Identify which cell holds the provided text, then report its (x, y) central coordinate. 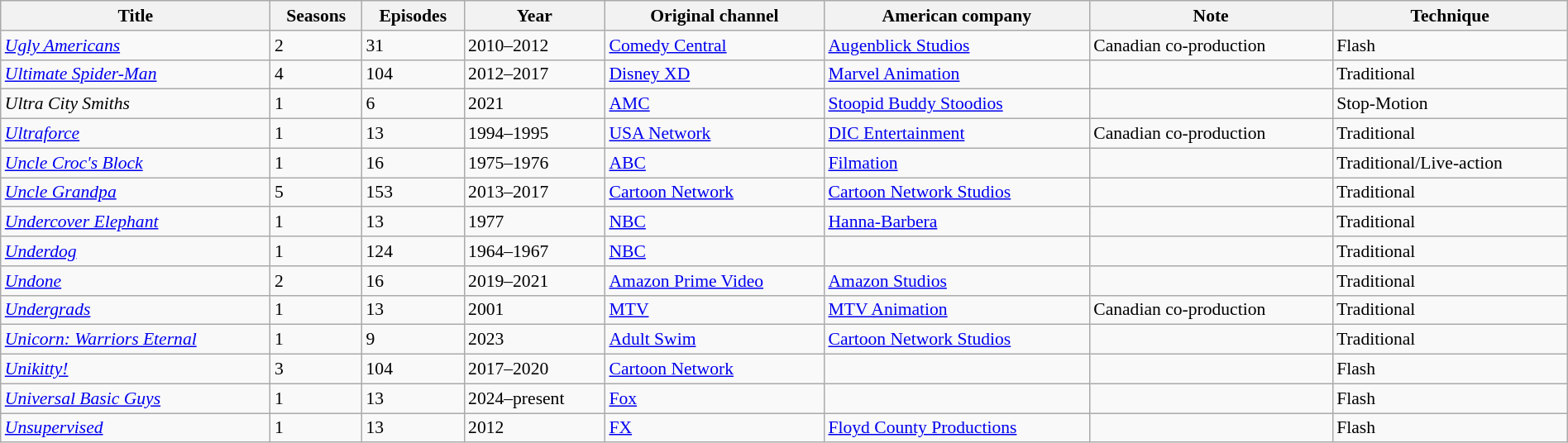
Original channel (715, 16)
2010–2012 (534, 45)
2021 (534, 104)
5 (316, 193)
DIC Entertainment (956, 134)
Augenblick Studios (956, 45)
Fox (715, 398)
2017–2020 (534, 369)
Universal Basic Guys (136, 398)
FX (715, 428)
Stoopid Buddy Stoodios (956, 104)
Unicorn: Warriors Eternal (136, 340)
2024–present (534, 398)
Adult Swim (715, 340)
Ultraforce (136, 134)
9 (413, 340)
Uncle Croc's Block (136, 163)
Traditional/Live-action (1450, 163)
2012 (534, 428)
3 (316, 369)
USA Network (715, 134)
153 (413, 193)
Hanna-Barbera (956, 222)
Stop-Motion (1450, 104)
Marvel Animation (956, 74)
2013–2017 (534, 193)
1975–1976 (534, 163)
2023 (534, 340)
Undercover Elephant (136, 222)
Ugly Americans (136, 45)
ABC (715, 163)
Amazon Studios (956, 281)
Amazon Prime Video (715, 281)
Technique (1450, 16)
Floyd County Productions (956, 428)
Undergrads (136, 310)
AMC (715, 104)
31 (413, 45)
Year (534, 16)
Episodes (413, 16)
2001 (534, 310)
Seasons (316, 16)
Ultimate Spider-Man (136, 74)
Filmation (956, 163)
4 (316, 74)
Title (136, 16)
Disney XD (715, 74)
Undone (136, 281)
Unsupervised (136, 428)
MTV (715, 310)
124 (413, 251)
Ultra City Smiths (136, 104)
Note (1211, 16)
1977 (534, 222)
American company (956, 16)
1964–1967 (534, 251)
1994–1995 (534, 134)
Uncle Grandpa (136, 193)
Underdog (136, 251)
6 (413, 104)
Comedy Central (715, 45)
MTV Animation (956, 310)
2019–2021 (534, 281)
2012–2017 (534, 74)
Unikitty! (136, 369)
